Locate the cell with the specified text and output its (x, y) center coordinate. 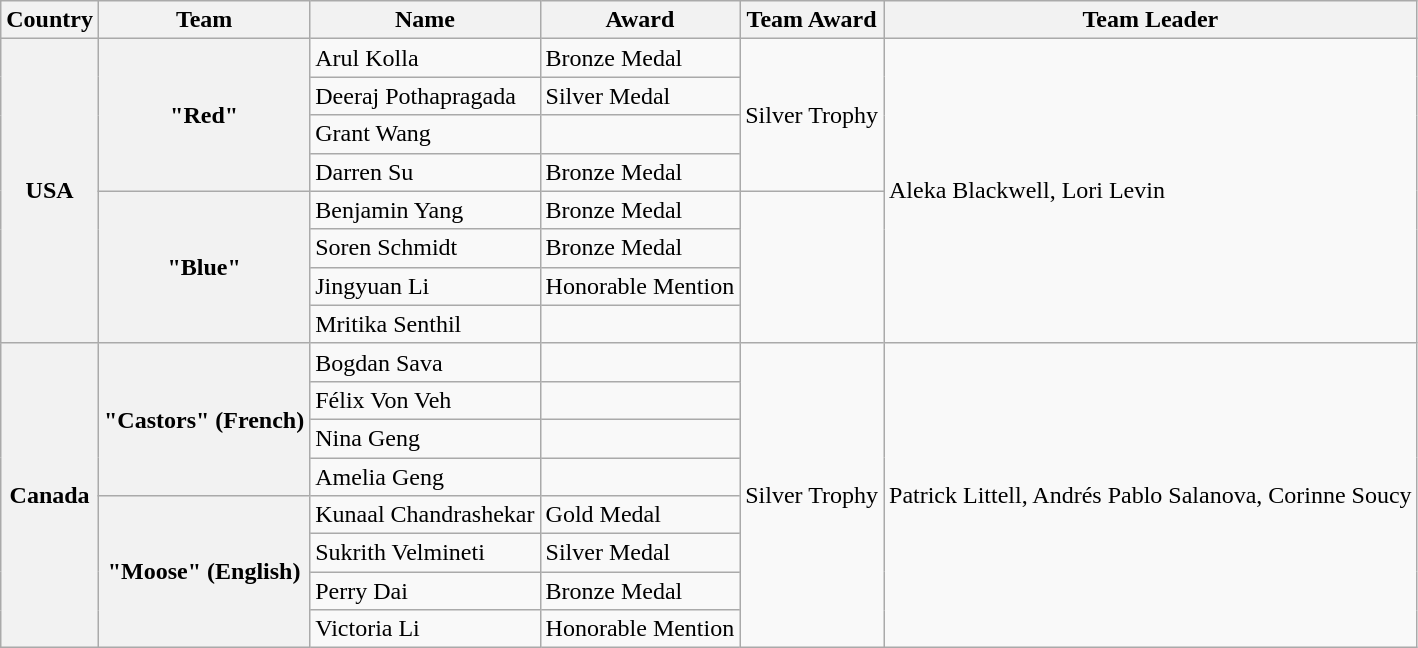
"Red" (204, 115)
Award (640, 20)
Victoria Li (425, 629)
Patrick Littell, Andrés Pablo Salanova, Corinne Soucy (1151, 495)
Mritika Senthil (425, 324)
Aleka Blackwell, Lori Levin (1151, 191)
Gold Medal (640, 515)
Grant Wang (425, 134)
USA (50, 191)
Nina Geng (425, 438)
Darren Su (425, 172)
"Blue" (204, 267)
Team (204, 20)
Perry Dai (425, 591)
Kunaal Chandrashekar (425, 515)
Soren Schmidt (425, 248)
Amelia Geng (425, 477)
Name (425, 20)
Team Leader (1151, 20)
Félix Von Veh (425, 400)
Benjamin Yang (425, 210)
Country (50, 20)
Deeraj Pothapragada (425, 96)
"Castors" (French) (204, 419)
Bogdan Sava (425, 362)
"Moose" (English) (204, 572)
Arul Kolla (425, 58)
Sukrith Velmineti (425, 553)
Canada (50, 495)
Jingyuan Li (425, 286)
Team Award (812, 20)
